Return the [X, Y] coordinate for the center point of the cell that contains the specified text.  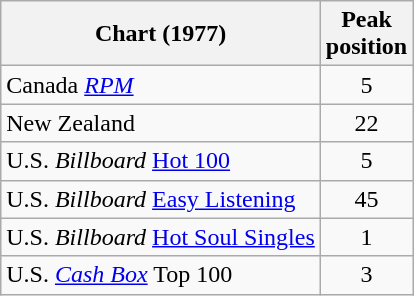
New Zealand [161, 123]
U.S. Billboard Easy Listening [161, 199]
45 [366, 199]
U.S. Billboard Hot 100 [161, 161]
Chart (1977) [161, 34]
U.S. Billboard Hot Soul Singles [161, 237]
Canada RPM [161, 85]
Peakposition [366, 34]
U.S. Cash Box Top 100 [161, 275]
1 [366, 237]
22 [366, 123]
3 [366, 275]
